Identify which cell holds the provided text, then report its (x, y) central coordinate. 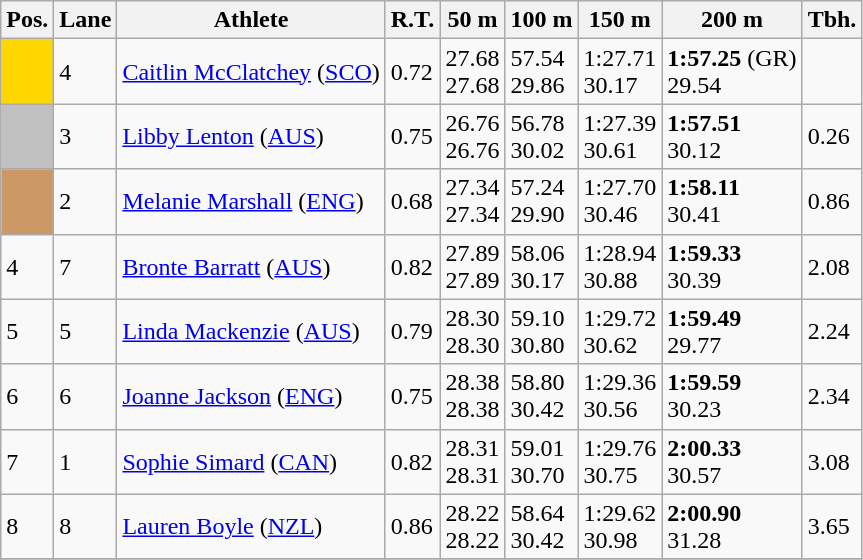
1:29.7230.62 (620, 332)
Athlete (251, 20)
0.79 (412, 332)
Caitlin McClatchey (SCO) (251, 72)
58.0630.17 (542, 266)
0.68 (412, 202)
1 (86, 462)
0.72 (412, 72)
Linda Mackenzie (AUS) (251, 332)
1:59.3330.39 (732, 266)
Tbh. (832, 20)
58.6430.42 (542, 526)
Lane (86, 20)
26.7626.76 (472, 136)
59.0130.70 (542, 462)
2:00.3330.57 (732, 462)
Lauren Boyle (NZL) (251, 526)
28.2228.22 (472, 526)
2.24 (832, 332)
28.3128.31 (472, 462)
27.3427.34 (472, 202)
Bronte Barratt (AUS) (251, 266)
27.6827.68 (472, 72)
2.08 (832, 266)
1:27.7130.17 (620, 72)
28.3828.38 (472, 396)
150 m (620, 20)
Sophie Simard (CAN) (251, 462)
3.65 (832, 526)
57.5429.86 (542, 72)
1:29.3630.56 (620, 396)
59.1030.80 (542, 332)
57.2429.90 (542, 202)
R.T. (412, 20)
28.3028.30 (472, 332)
Joanne Jackson (ENG) (251, 396)
27.8927.89 (472, 266)
58.8030.42 (542, 396)
1:27.7030.46 (620, 202)
3.08 (832, 462)
1:57.5130.12 (732, 136)
50 m (472, 20)
1:58.1130.41 (732, 202)
200 m (732, 20)
1:29.7630.75 (620, 462)
0.26 (832, 136)
56.7830.02 (542, 136)
2.34 (832, 396)
1:59.5930.23 (732, 396)
Libby Lenton (AUS) (251, 136)
2:00.9031.28 (732, 526)
100 m (542, 20)
Pos. (28, 20)
1:59.4929.77 (732, 332)
3 (86, 136)
Melanie Marshall (ENG) (251, 202)
2 (86, 202)
1:29.6230.98 (620, 526)
1:27.3930.61 (620, 136)
1:28.9430.88 (620, 266)
1:57.25 (GR)29.54 (732, 72)
